Detect which cell encompasses the target text, then output its (x, y) center coordinate. 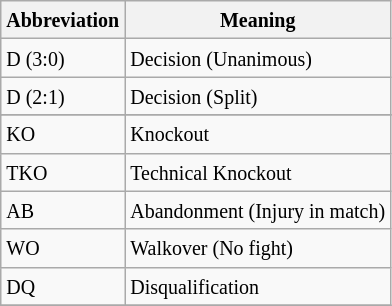
D (3:0) (63, 58)
Abbreviation (63, 20)
TKO (63, 172)
Meaning (258, 20)
Abandonment (Injury in match) (258, 210)
Disqualification (258, 286)
DQ (63, 286)
Knockout (258, 134)
Decision (Split) (258, 96)
KO (63, 134)
Walkover (No fight) (258, 248)
Decision (Unanimous) (258, 58)
AB (63, 210)
WO (63, 248)
Technical Knockout (258, 172)
D (2:1) (63, 96)
